Determine the (x, y) coordinate at the center of the cell enclosing the given text.  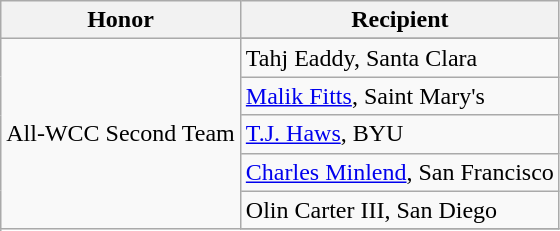
Honor (121, 20)
Tahj Eaddy, Santa Clara (400, 58)
All-WCC Second Team (121, 134)
Olin Carter III, San Diego (400, 210)
T.J. Haws, BYU (400, 134)
Malik Fitts, Saint Mary's (400, 96)
Recipient (400, 20)
Charles Minlend, San Francisco (400, 172)
